Detect which cell encompasses the target text, then output its (X, Y) center coordinate. 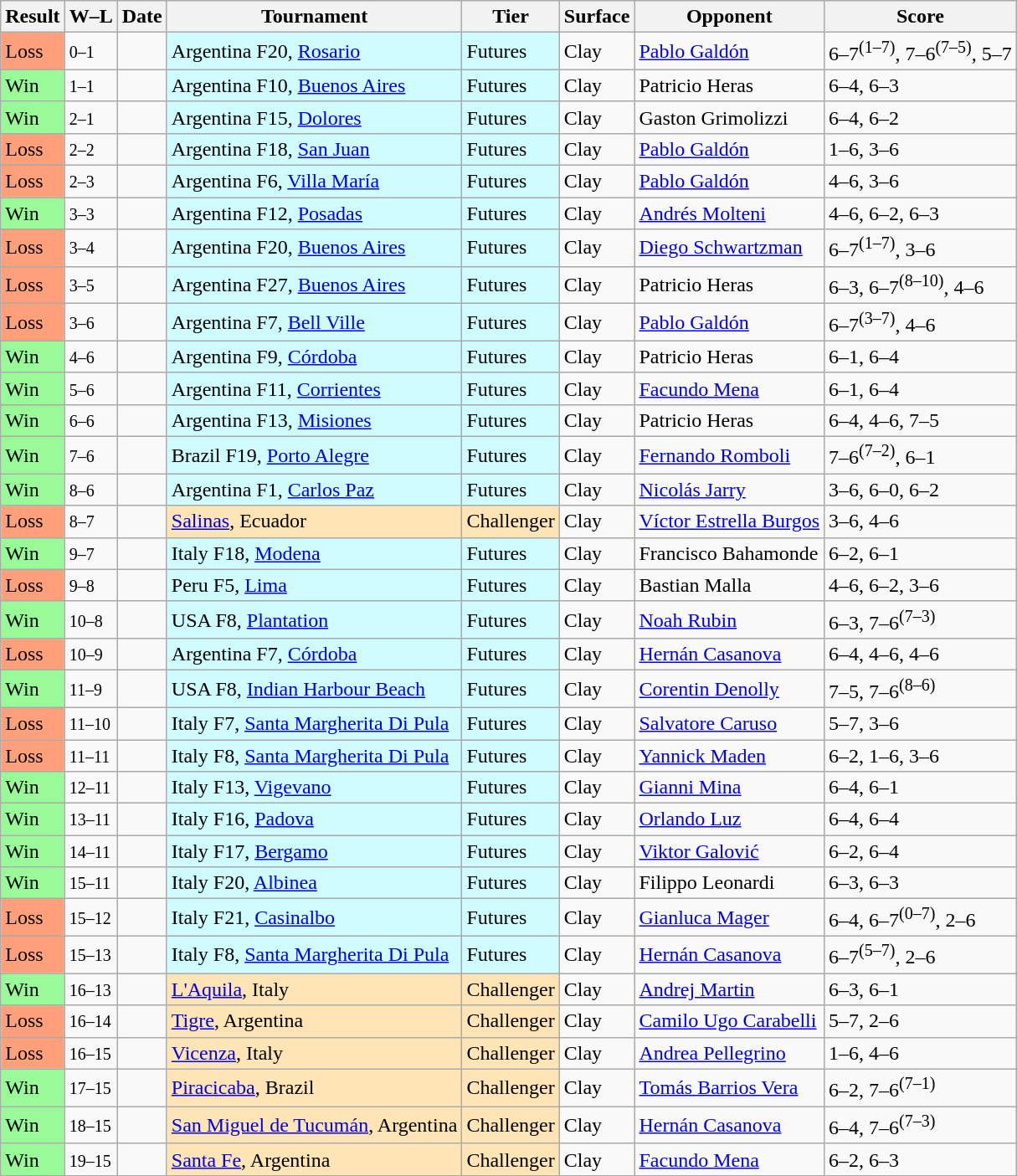
6–3, 7–6(7–3) (921, 619)
15–13 (90, 954)
4–6, 6–2, 3–6 (921, 585)
8–7 (90, 521)
Gaston Grimolizzi (730, 117)
10–8 (90, 619)
Argentina F27, Buenos Aires (315, 285)
4–6, 6–2, 6–3 (921, 213)
3–6, 4–6 (921, 521)
Italy F16, Padova (315, 819)
15–11 (90, 883)
USA F8, Indian Harbour Beach (315, 690)
1–6, 4–6 (921, 1053)
Fernando Romboli (730, 455)
17–15 (90, 1088)
Gianni Mina (730, 788)
Argentina F18, San Juan (315, 149)
Tier (511, 17)
3–6 (90, 323)
6–2, 1–6, 3–6 (921, 756)
Salinas, Ecuador (315, 521)
6–7(3–7), 4–6 (921, 323)
3–5 (90, 285)
19–15 (90, 1159)
6–4, 6–7(0–7), 2–6 (921, 917)
Argentina F7, Córdoba (315, 655)
3–6, 6–0, 6–2 (921, 490)
Orlando Luz (730, 819)
5–7, 3–6 (921, 724)
11–9 (90, 690)
6–4, 4–6, 7–5 (921, 420)
3–4 (90, 248)
2–2 (90, 149)
8–6 (90, 490)
9–8 (90, 585)
Diego Schwartzman (730, 248)
Salvatore Caruso (730, 724)
Opponent (730, 17)
5–6 (90, 388)
16–15 (90, 1053)
12–11 (90, 788)
Andrej Martin (730, 989)
0–1 (90, 52)
Date (142, 17)
Argentina F7, Bell Ville (315, 323)
Nicolás Jarry (730, 490)
6–4, 4–6, 4–6 (921, 655)
Argentina F13, Misiones (315, 420)
1–1 (90, 85)
Bastian Malla (730, 585)
Piracicaba, Brazil (315, 1088)
6–3, 6–3 (921, 883)
Argentina F12, Posadas (315, 213)
Vicenza, Italy (315, 1053)
2–3 (90, 182)
9–7 (90, 553)
Andrea Pellegrino (730, 1053)
4–6, 3–6 (921, 182)
10–9 (90, 655)
Brazil F19, Porto Alegre (315, 455)
Score (921, 17)
Tomás Barrios Vera (730, 1088)
Viktor Galović (730, 851)
5–7, 2–6 (921, 1021)
6–4, 6–3 (921, 85)
Italy F21, Casinalbo (315, 917)
6–2, 7–6(7–1) (921, 1088)
Víctor Estrella Burgos (730, 521)
6–7(1–7), 3–6 (921, 248)
Argentina F1, Carlos Paz (315, 490)
Argentina F9, Córdoba (315, 357)
6–2, 6–3 (921, 1159)
6–7(5–7), 2–6 (921, 954)
Argentina F15, Dolores (315, 117)
6–3, 6–7(8–10), 4–6 (921, 285)
6–6 (90, 420)
7–6 (90, 455)
6–4, 6–1 (921, 788)
Italy F13, Vigevano (315, 788)
Corentin Denolly (730, 690)
Andrés Molteni (730, 213)
Peru F5, Lima (315, 585)
6–3, 6–1 (921, 989)
16–13 (90, 989)
Tournament (315, 17)
Argentina F6, Villa María (315, 182)
2–1 (90, 117)
14–11 (90, 851)
16–14 (90, 1021)
Italy F20, Albinea (315, 883)
Result (33, 17)
13–11 (90, 819)
6–7(1–7), 7–6(7–5), 5–7 (921, 52)
Argentina F20, Rosario (315, 52)
15–12 (90, 917)
Filippo Leonardi (730, 883)
Italy F17, Bergamo (315, 851)
6–4, 6–4 (921, 819)
Tigre, Argentina (315, 1021)
L'Aquila, Italy (315, 989)
Argentina F11, Corrientes (315, 388)
San Miguel de Tucumán, Argentina (315, 1125)
11–11 (90, 756)
Francisco Bahamonde (730, 553)
W–L (90, 17)
Yannick Maden (730, 756)
6–2, 6–4 (921, 851)
Argentina F10, Buenos Aires (315, 85)
18–15 (90, 1125)
6–4, 7–6(7–3) (921, 1125)
Italy F18, Modena (315, 553)
7–6(7–2), 6–1 (921, 455)
Noah Rubin (730, 619)
6–4, 6–2 (921, 117)
Gianluca Mager (730, 917)
6–2, 6–1 (921, 553)
Santa Fe, Argentina (315, 1159)
4–6 (90, 357)
Argentina F20, Buenos Aires (315, 248)
7–5, 7–6(8–6) (921, 690)
3–3 (90, 213)
Camilo Ugo Carabelli (730, 1021)
11–10 (90, 724)
Italy F7, Santa Margherita Di Pula (315, 724)
USA F8, Plantation (315, 619)
1–6, 3–6 (921, 149)
Surface (597, 17)
